For the text-containing cell, return its midpoint in [x, y] coordinate format. 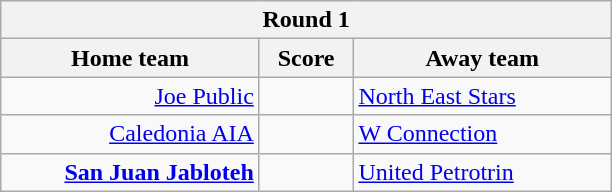
Home team [130, 58]
Score [306, 58]
W Connection [482, 134]
Joe Public [130, 96]
San Juan Jabloteh [130, 172]
Caledonia AIA [130, 134]
Away team [482, 58]
Round 1 [306, 20]
United Petrotrin [482, 172]
North East Stars [482, 96]
